Detect which cell encompasses the target text, then output its (X, Y) center coordinate. 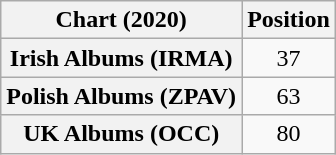
UK Albums (OCC) (122, 134)
Position (289, 20)
80 (289, 134)
63 (289, 96)
37 (289, 58)
Irish Albums (IRMA) (122, 58)
Chart (2020) (122, 20)
Polish Albums (ZPAV) (122, 96)
